Pinpoint the cell where the given text exists, returning its (X, Y) midpoint coordinate. 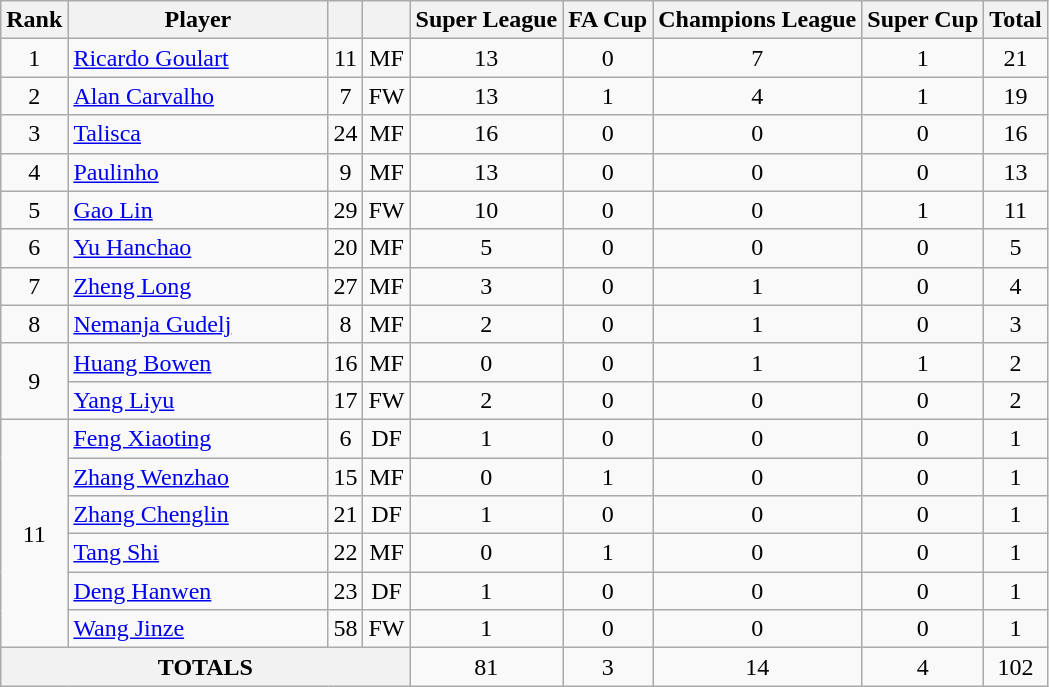
15 (346, 477)
Yu Hanchao (198, 248)
23 (346, 591)
Zhang Chenglin (198, 515)
Ricardo Goulart (198, 58)
Paulinho (198, 172)
Total (1016, 20)
Feng Xiaoting (198, 438)
29 (346, 210)
Zhang Wenzhao (198, 477)
19 (1016, 96)
Gao Lin (198, 210)
102 (1016, 667)
24 (346, 134)
Huang Bowen (198, 362)
Player (198, 20)
22 (346, 553)
27 (346, 286)
Super Cup (923, 20)
81 (486, 667)
Rank (34, 20)
17 (346, 400)
Super League (486, 20)
58 (346, 629)
Champions League (758, 20)
Alan Carvalho (198, 96)
Talisca (198, 134)
Nemanja Gudelj (198, 324)
Wang Jinze (198, 629)
Zheng Long (198, 286)
Tang Shi (198, 553)
TOTALS (206, 667)
Deng Hanwen (198, 591)
20 (346, 248)
FA Cup (608, 20)
14 (758, 667)
Yang Liyu (198, 400)
10 (486, 210)
